Locate the cell with the specified text and output its [X, Y] center coordinate. 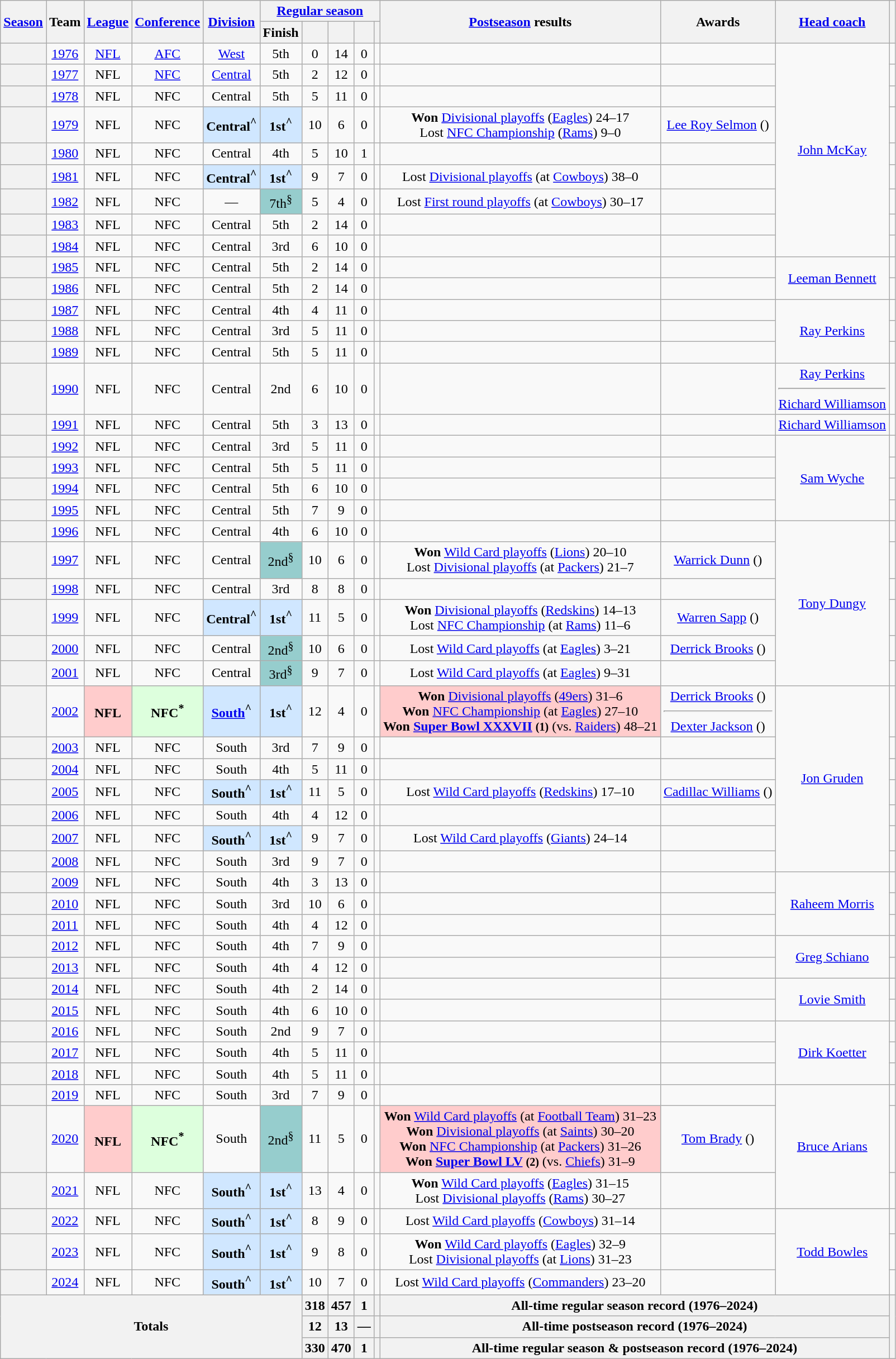
Greg Schiano [832, 957]
1982 [65, 202]
Richard Williamson [832, 425]
2003 [65, 748]
2018 [65, 1074]
Lost Wild Card playoffs (Cowboys) 31–14 [520, 1221]
1989 [65, 352]
Derrick Brooks ()Dexter Jackson () [718, 711]
2021 [65, 1191]
West [231, 54]
2022 [65, 1221]
2011 [65, 925]
2024 [65, 1282]
Head coach [832, 22]
7th§ [280, 202]
Dirk Koetter [832, 1052]
1983 [65, 225]
1981 [65, 177]
1995 [65, 510]
2010 [65, 904]
1998 [65, 589]
2016 [65, 1031]
1984 [65, 246]
2012 [65, 946]
1980 [65, 154]
Lost Wild Card playoffs (at Eagles) 9–31 [520, 674]
Postseason results [520, 22]
Lost Wild Card playoffs (Giants) 24–14 [520, 838]
Warrick Dunn () [718, 560]
2005 [65, 792]
2015 [65, 1010]
1996 [65, 531]
Raheem Morris [832, 904]
Won Wild Card playoffs (Lions) 20–10Lost Divisional playoffs (at Packers) 21–7 [520, 560]
Won Divisional playoffs (49ers) 31–6Won NFC Championship (at Eagles) 27–10Won Super Bowl XXXVII (1) (vs. Raiders) 48–21 [520, 711]
Won Divisional playoffs (Redskins) 14–13Lost NFC Championship (at Rams) 11–6 [520, 618]
Tom Brady () [718, 1139]
Totals [151, 1327]
Warren Sapp () [718, 618]
2017 [65, 1052]
1978 [65, 96]
Won Divisional playoffs (Eagles) 24–17Lost NFC Championship (Rams) 9–0 [520, 125]
2007 [65, 838]
2019 [65, 1095]
2020 [65, 1139]
2004 [65, 769]
Lost Divisional playoffs (at Cowboys) 38–0 [520, 177]
1986 [65, 288]
2002 [65, 711]
Lost Wild Card playoffs (Redskins) 17–10 [520, 792]
Sam Wyche [832, 478]
Cadillac Williams () [718, 792]
Jon Gruden [832, 779]
1976 [65, 54]
Derrick Brooks () [718, 648]
1993 [65, 468]
League [108, 22]
Won Wild Card playoffs (Eagles) 31–15Lost Divisional playoffs (Rams) 30–27 [520, 1191]
Finish [280, 32]
2001 [65, 674]
Team [65, 22]
AFC [168, 54]
All-time postseason record (1976–2024) [635, 1327]
Awards [718, 22]
Lost Wild Card playoffs (at Eagles) 3–21 [520, 648]
Won Wild Card playoffs (Eagles) 32–9Lost Divisional playoffs (at Lions) 31–23 [520, 1251]
1997 [65, 560]
1994 [65, 489]
Ray Perkins [832, 331]
1992 [65, 446]
2009 [65, 883]
Lost Wild Card playoffs (Commanders) 23–20 [520, 1282]
318 [315, 1305]
Lee Roy Selmon () [718, 125]
1979 [65, 125]
2014 [65, 989]
Lovie Smith [832, 999]
Tony Dungy [832, 603]
2013 [65, 967]
1991 [65, 425]
1985 [65, 267]
1977 [65, 75]
Lost First round playoffs (at Cowboys) 30–17 [520, 202]
Regular season [320, 11]
2008 [65, 861]
1988 [65, 331]
2006 [65, 815]
Division [231, 22]
Leeman Bennett [832, 278]
All-time regular season record (1976–2024) [635, 1305]
All-time regular season & postseason record (1976–2024) [635, 1348]
Bruce Arians [832, 1147]
330 [315, 1348]
John McKay [832, 150]
457 [341, 1305]
1990 [65, 389]
2023 [65, 1251]
Season [23, 22]
Conference [168, 22]
1987 [65, 310]
3rd§ [280, 674]
470 [341, 1348]
2000 [65, 648]
1999 [65, 618]
Ray Perkins Richard Williamson [832, 389]
Todd Bowles [832, 1252]
